For the text-containing cell, return its midpoint in (x, y) coordinate format. 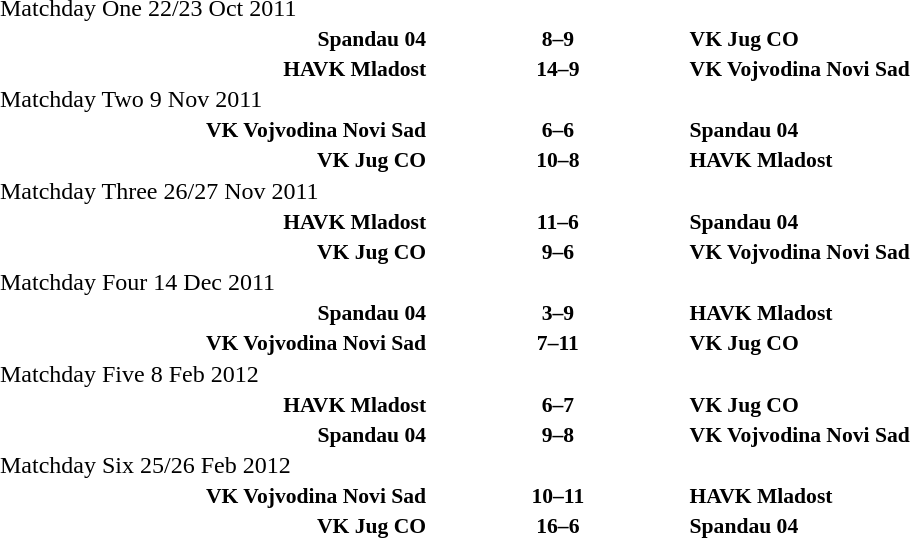
9–8 (558, 434)
6–7 (558, 404)
7–11 (558, 343)
10–11 (558, 496)
9–6 (558, 252)
8–9 (558, 38)
14–9 (558, 68)
6–6 (558, 130)
3–9 (558, 313)
10–8 (558, 160)
11–6 (558, 222)
